Search for the cell housing the specified text and yield its [x, y] center coordinate. 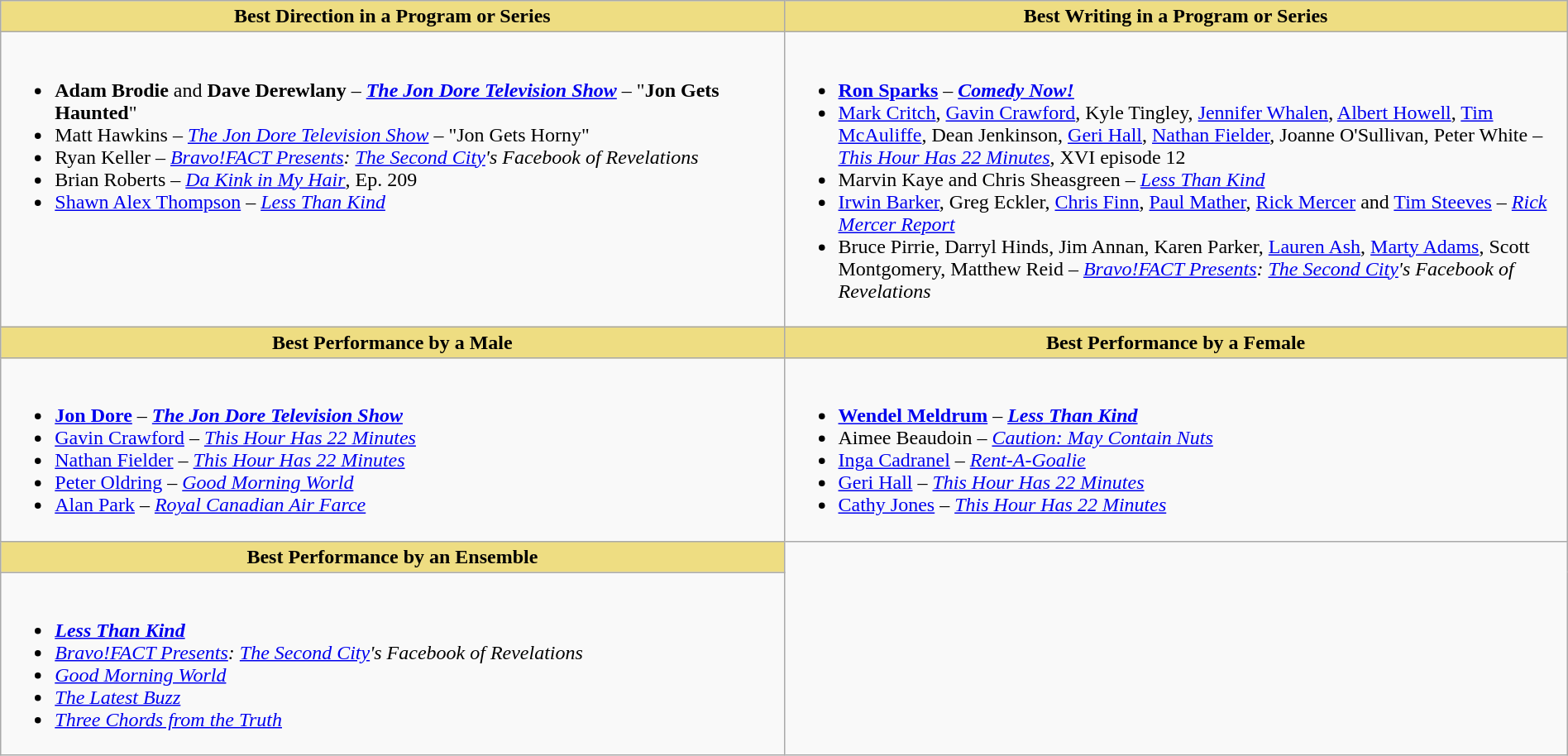
Best Performance by a Male [392, 342]
Less Than KindBravo!FACT Presents: The Second City's Facebook of RevelationsGood Morning WorldThe Latest BuzzThree Chords from the Truth [392, 663]
Best Performance by an Ensemble [392, 557]
Best Writing in a Program or Series [1176, 17]
Best Direction in a Program or Series [392, 17]
Best Performance by a Female [1176, 342]
